Locate the cell with the specified text and output its [X, Y] center coordinate. 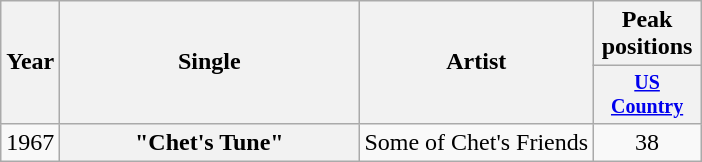
Peak positions [648, 34]
Artist [476, 62]
1967 [30, 142]
Single [210, 62]
"Chet's Tune" [210, 142]
Some of Chet's Friends [476, 142]
Year [30, 62]
US Country [648, 94]
38 [648, 142]
